Capture the cell that displays the provided text and extract its (X, Y) central coordinate. 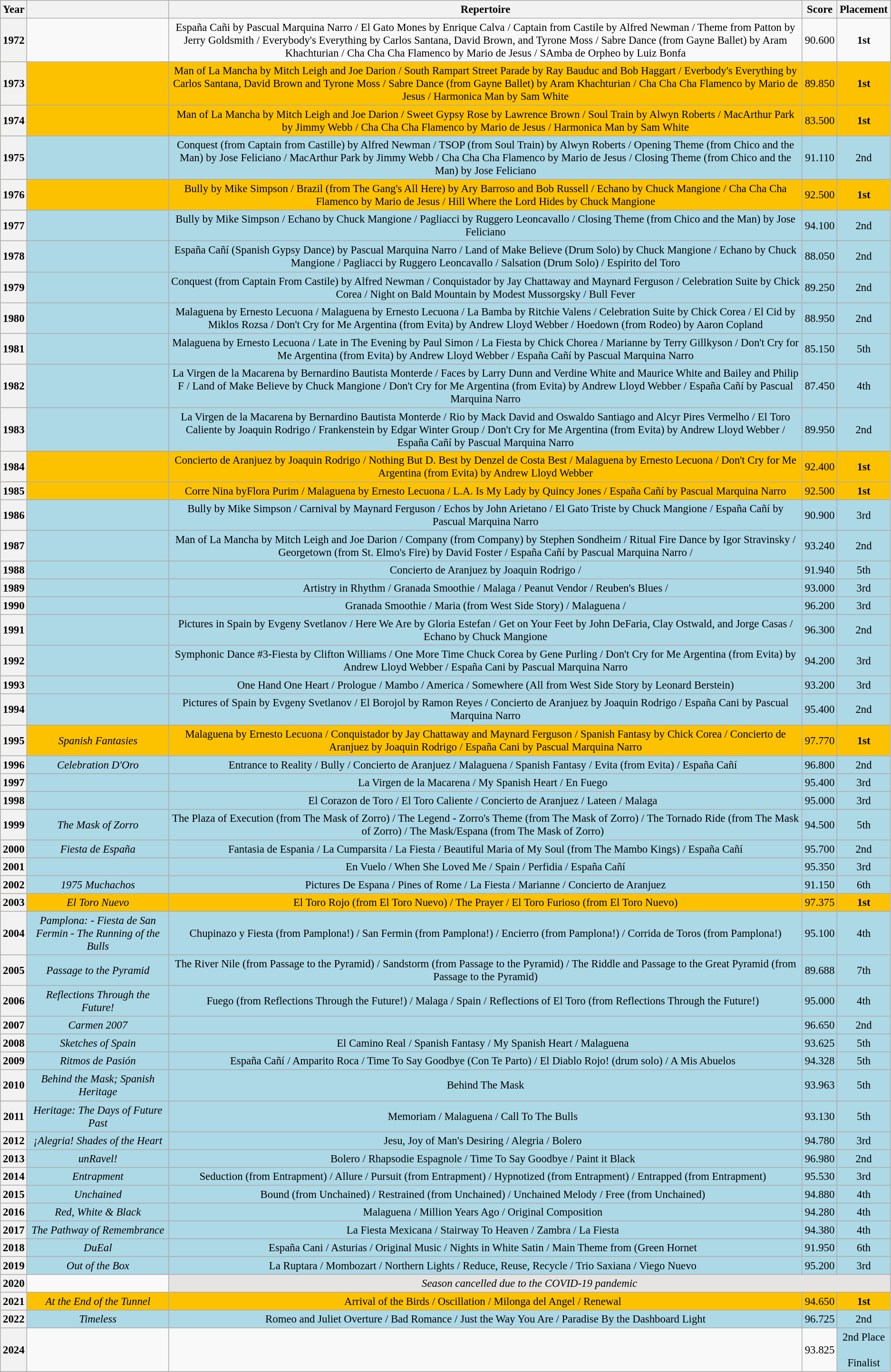
94.380 (820, 1230)
Bully by Mike Simpson / Echano by Chuck Mangione / Pagliacci by Ruggero Leoncavallo / Closing Theme (from Chico and the Man) by Jose Feliciano (486, 225)
2016 (14, 1212)
España Cani / Asturias / Original Music / Nights in White Satin / Main Theme from (Green Hornet (486, 1248)
El Corazon de Toro / El Toro Caliente / Concierto de Aranjuez / Lateen / Malaga (486, 800)
96.650 (820, 1025)
93.200 (820, 685)
Concierto de Aranjuez by Joaquin Rodrigo / (486, 570)
El Toro Rojo (from El Toro Nuevo) / The Prayer / El Toro Furioso (from El Toro Nuevo) (486, 903)
96.725 (820, 1319)
Celebration D'Oro (98, 765)
2003 (14, 903)
88.050 (820, 257)
Placement (864, 10)
Bound (from Unchained) / Restrained (from Unchained) / Unchained Melody / Free (from Unchained) (486, 1194)
Memoriam / Malaguena / Call To The Bulls (486, 1117)
94.650 (820, 1302)
The Mask of Zorro (98, 825)
Chupinazo y Fiesta (from Pamplona!) / San Fermin (from Pamplona!) / Encierro (from Pamplona!) / Corrida de Toros (from Pamplona!) (486, 934)
2006 (14, 1002)
93.240 (820, 546)
En Vuelo / When She Loved Me / Spain / Perfidia / España Cañí (486, 867)
Fiesta de España (98, 849)
94.200 (820, 661)
89.688 (820, 970)
93.825 (820, 1350)
94.280 (820, 1212)
Fuego (from Reflections Through the Future!) / Malaga / Spain / Reflections of El Toro (from Reflections Through the Future!) (486, 1002)
94.500 (820, 825)
La Ruptara / Mombozart / Northern Lights / Reduce, Reuse, Recycle / Trio Saxiana / Viego Nuevo (486, 1265)
94.780 (820, 1140)
Reflections Through the Future! (98, 1002)
94.880 (820, 1194)
1990 (14, 606)
96.200 (820, 606)
2017 (14, 1230)
Heritage: The Days of Future Past (98, 1117)
1995 (14, 740)
83.500 (820, 121)
2019 (14, 1265)
2002 (14, 885)
7th (864, 970)
Year (14, 10)
91.950 (820, 1248)
Timeless (98, 1319)
1979 (14, 287)
93.625 (820, 1043)
Fantasia de Espania / La Cumparsita / La Fiesta / Beautiful Maria of My Soul (from The Mambo Kings) / España Cañí (486, 849)
1975 Muchachos (98, 885)
95.100 (820, 934)
Jesu, Joy of Man's Desiring / Alegria / Bolero (486, 1140)
2004 (14, 934)
Seduction (from Entrapment) / Allure / Pursuit (from Entrapment) / Hypnotized (from Entrapment) / Entrapped (from Entrapment) (486, 1176)
2013 (14, 1158)
One Hand One Heart / Prologue / Mambo / America / Somewhere (All from West Side Story by Leonard Berstein) (486, 685)
93.963 (820, 1085)
1989 (14, 588)
The Pathway of Remembrance (98, 1230)
Score (820, 10)
Out of the Box (98, 1265)
94.100 (820, 225)
España Cañí / Amparito Roca / Time To Say Goodbye (Con Te Parto) / El Diablo Rojo! (drum solo) / A Mis Abuelos (486, 1061)
2009 (14, 1061)
1998 (14, 800)
96.300 (820, 631)
Bolero / Rhapsodie Espagnole / Time To Say Goodbye / Paint it Black (486, 1158)
1981 (14, 349)
1996 (14, 765)
unRavel! (98, 1158)
Behind The Mask (486, 1085)
2018 (14, 1248)
93.000 (820, 588)
95.350 (820, 867)
2005 (14, 970)
Granada Smoothie / Maria (from West Side Story) / Malaguena / (486, 606)
2010 (14, 1085)
Season cancelled due to the COVID-19 pandemic (530, 1284)
Arrival of the Birds / Oscillation / Milonga del Angel / Renewal (486, 1302)
Artistry in Rhythm / Granada Smoothie / Malaga / Peanut Vendor / Reuben's Blues / (486, 588)
Repertoire (486, 10)
2022 (14, 1319)
2014 (14, 1176)
Corre Nina byFlora Purim / Malaguena by Ernesto Lecuona / L.A. Is My Lady by Quincy Jones / España Cañí by Pascual Marquina Narro (486, 491)
1980 (14, 318)
91.940 (820, 570)
2015 (14, 1194)
1986 (14, 516)
87.450 (820, 386)
1991 (14, 631)
1973 (14, 84)
2007 (14, 1025)
2nd PlaceFinalist (864, 1350)
Behind the Mask; Spanish Heritage (98, 1085)
95.200 (820, 1265)
Malaguena / Million Years Ago / Original Composition (486, 1212)
At the End of the Tunnel (98, 1302)
1977 (14, 225)
92.400 (820, 467)
1992 (14, 661)
2001 (14, 867)
91.110 (820, 158)
90.900 (820, 516)
2024 (14, 1350)
1993 (14, 685)
90.600 (820, 40)
2008 (14, 1043)
1985 (14, 491)
La Fiesta Mexicana / Stairway To Heaven / Zambra / La Fiesta (486, 1230)
2000 (14, 849)
95.700 (820, 849)
1987 (14, 546)
89.250 (820, 287)
1974 (14, 121)
Entrance to Reality / Bully / Concierto de Aranjuez / Malaguena / Spanish Fantasy / Evita (from Evita) / España Cañí (486, 765)
1999 (14, 825)
Carmen 2007 (98, 1025)
91.150 (820, 885)
1997 (14, 782)
1976 (14, 195)
Pictures De Espana / Pines of Rome / La Fiesta / Marianne / Concierto de Aranjuez (486, 885)
96.980 (820, 1158)
Spanish Fantasies (98, 740)
2021 (14, 1302)
DuEal (98, 1248)
Pamplona: - Fiesta de San Fermin - The Running of the Bulls (98, 934)
Red, White & Black (98, 1212)
Romeo and Juliet Overture / Bad Romance / Just the Way You Are / Paradise By the Dashboard Light (486, 1319)
Passage to the Pyramid (98, 970)
1972 (14, 40)
Ritmos de Pasión (98, 1061)
96.800 (820, 765)
El Camino Real / Spanish Fantasy / My Spanish Heart / Malaguena (486, 1043)
89.850 (820, 84)
89.950 (820, 429)
Entrapment (98, 1176)
1988 (14, 570)
¡Alegria! Shades of the Heart (98, 1140)
2020 (14, 1284)
97.770 (820, 740)
La Virgen de la Macarena / My Spanish Heart / En Fuego (486, 782)
Sketches of Spain (98, 1043)
1994 (14, 710)
2011 (14, 1117)
1978 (14, 257)
95.530 (820, 1176)
97.375 (820, 903)
1984 (14, 467)
Pictures of Spain by Evgeny Svetlanov / El Borojol by Ramon Reyes / Concierto de Aranjuez by Joaquin Rodrigo / España Cani by Pascual Marquina Narro (486, 710)
93.130 (820, 1117)
1982 (14, 386)
1975 (14, 158)
85.150 (820, 349)
1983 (14, 429)
88.950 (820, 318)
94.328 (820, 1061)
Unchained (98, 1194)
2012 (14, 1140)
El Toro Nuevo (98, 903)
